Find where the given text appears and provide that cell's center as [x, y] coordinate. 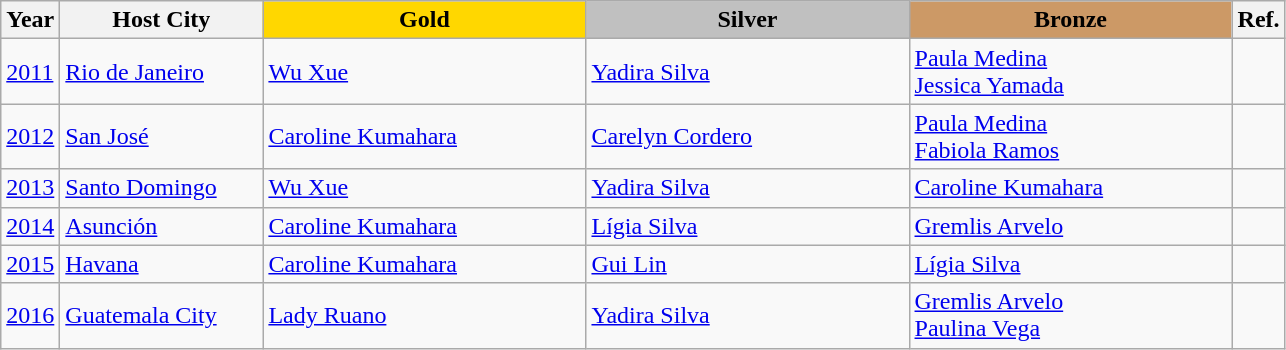
2012 [30, 136]
2014 [30, 226]
Paula Medina Fabiola Ramos [1070, 136]
2015 [30, 264]
Host City [162, 20]
Year [30, 20]
2016 [30, 316]
Gold [424, 20]
Carelyn Cordero [748, 136]
Bronze [1070, 20]
Gremlis Arvelo Paulina Vega [1070, 316]
2013 [30, 188]
Havana [162, 264]
Santo Domingo [162, 188]
Gui Lin [748, 264]
San José [162, 136]
2011 [30, 72]
Rio de Janeiro [162, 72]
Paula Medina Jessica Yamada [1070, 72]
Asunción [162, 226]
Lady Ruano [424, 316]
Ref. [1258, 20]
Guatemala City [162, 316]
Silver [748, 20]
Gremlis Arvelo [1070, 226]
